Return (x, y) of the center of cell containing provided text 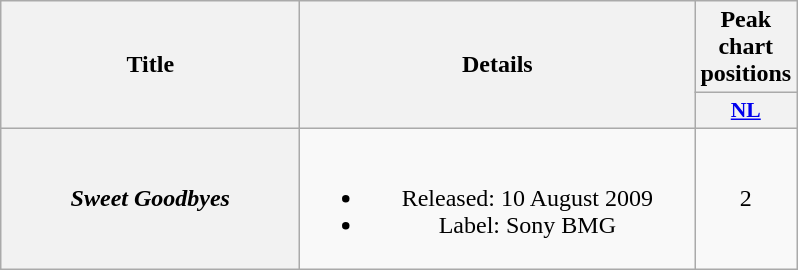
Details (498, 65)
Peak chart positions (746, 47)
Released: 10 August 2009Label: Sony BMG (498, 198)
NL (746, 111)
Sweet Goodbyes (150, 198)
2 (746, 198)
Title (150, 65)
